Find where the given text appears and provide that cell's center as [X, Y] coordinate. 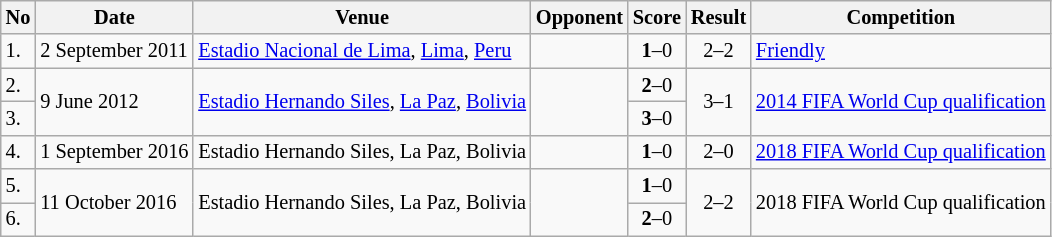
2. [18, 85]
Venue [362, 17]
No [18, 17]
11 October 2016 [114, 202]
3. [18, 118]
3–1 [718, 102]
2 September 2011 [114, 51]
4. [18, 152]
Opponent [580, 17]
Estadio Nacional de Lima, Lima, Peru [362, 51]
Score [657, 17]
6. [18, 219]
5. [18, 186]
Competition [901, 17]
9 June 2012 [114, 102]
1. [18, 51]
2014 FIFA World Cup qualification [901, 102]
Friendly [901, 51]
1 September 2016 [114, 152]
3–0 [657, 118]
Result [718, 17]
Date [114, 17]
